For the text-containing cell, return its midpoint in [x, y] coordinate format. 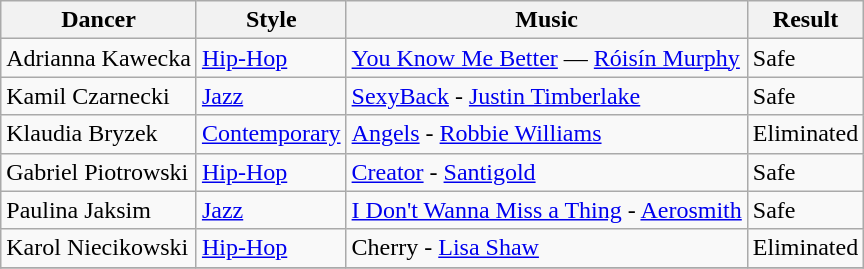
Dancer [99, 20]
Karol Niecikowski [99, 248]
Music [546, 20]
SexyBack - Justin Timberlake [546, 96]
Cherry - Lisa Shaw [546, 248]
Contemporary [271, 134]
Result [805, 20]
I Don't Wanna Miss a Thing - Aerosmith [546, 210]
Creator - Santigold [546, 172]
Gabriel Piotrowski [99, 172]
Angels - Robbie Williams [546, 134]
Adrianna Kawecka [99, 58]
Kamil Czarnecki [99, 96]
Style [271, 20]
Paulina Jaksim [99, 210]
You Know Me Better — Róisín Murphy [546, 58]
Klaudia Bryzek [99, 134]
